From the cell containing the given text, extract its center point as (X, Y) coordinate. 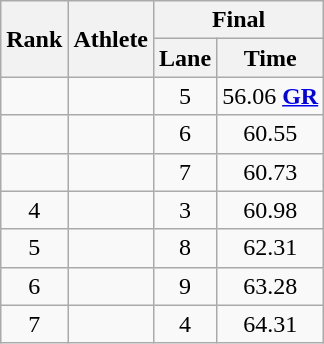
64.31 (270, 324)
56.06 GR (270, 96)
60.55 (270, 134)
Time (270, 58)
3 (186, 210)
60.98 (270, 210)
Final (239, 20)
Athlete (111, 39)
Rank (34, 39)
62.31 (270, 248)
Lane (186, 58)
60.73 (270, 172)
9 (186, 286)
8 (186, 248)
63.28 (270, 286)
